From the cell containing the given text, extract its center point as (X, Y) coordinate. 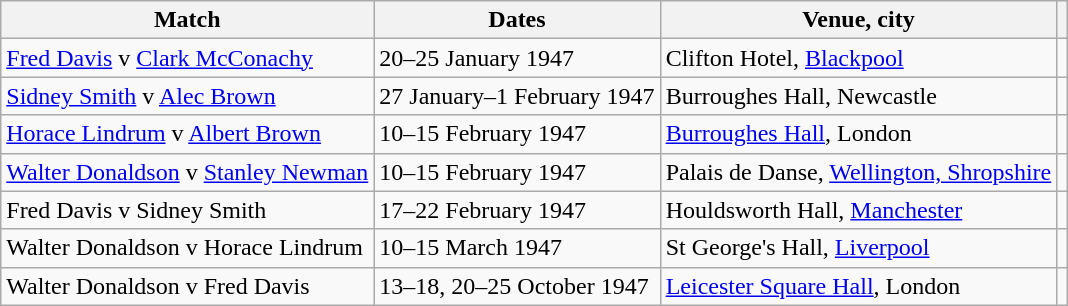
20–25 January 1947 (517, 58)
Burroughes Hall, London (858, 134)
Match (188, 20)
17–22 February 1947 (517, 210)
Fred Davis v Clark McConachy (188, 58)
Dates (517, 20)
Walter Donaldson v Horace Lindrum (188, 248)
Fred Davis v Sidney Smith (188, 210)
Leicester Square Hall, London (858, 286)
Palais de Danse, Wellington, Shropshire (858, 172)
13–18, 20–25 October 1947 (517, 286)
Sidney Smith v Alec Brown (188, 96)
Walter Donaldson v Fred Davis (188, 286)
Horace Lindrum v Albert Brown (188, 134)
10–15 March 1947 (517, 248)
St George's Hall, Liverpool (858, 248)
27 January–1 February 1947 (517, 96)
Houldsworth Hall, Manchester (858, 210)
Walter Donaldson v Stanley Newman (188, 172)
Venue, city (858, 20)
Clifton Hotel, Blackpool (858, 58)
Burroughes Hall, Newcastle (858, 96)
